Determine the [X, Y] coordinate at the center of the cell enclosing the given text.  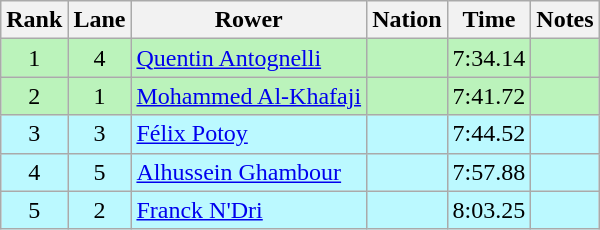
Rank [34, 20]
Notes [565, 20]
7:44.52 [489, 134]
Lane [100, 20]
7:34.14 [489, 58]
Rower [249, 20]
7:41.72 [489, 96]
7:57.88 [489, 172]
Mohammed Al-Khafaji [249, 96]
Félix Potoy [249, 134]
8:03.25 [489, 210]
Franck N'Dri [249, 210]
Quentin Antognelli [249, 58]
Nation [407, 20]
Time [489, 20]
Alhussein Ghambour [249, 172]
